Provide the (X, Y) coordinate of the cell's center where the given text is located.  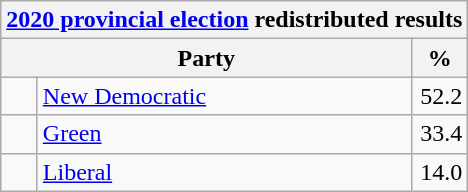
New Democratic (224, 96)
% (440, 58)
Liberal (224, 172)
52.2 (440, 96)
2020 provincial election redistributed results (234, 20)
14.0 (440, 172)
Green (224, 134)
Party (206, 58)
33.4 (440, 134)
